Return (x, y) of the center of cell containing provided text 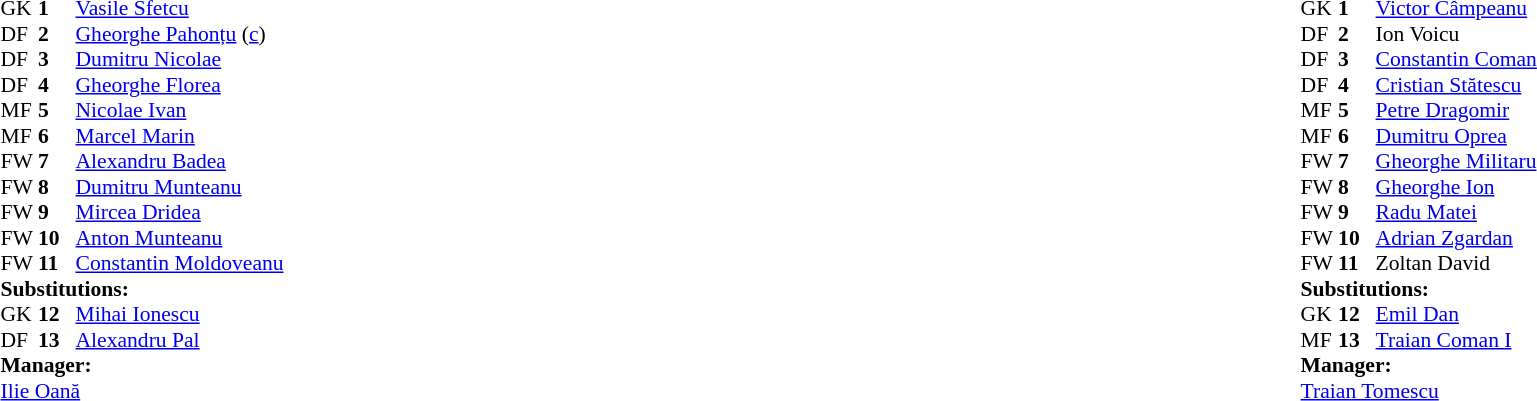
Gheorghe Pahonțu (c) (180, 34)
Dumitru Oprea (1456, 136)
Nicolae Ivan (180, 111)
Zoltan David (1456, 263)
Traian Coman I (1456, 340)
Dumitru Nicolae (180, 59)
Adrian Zgardan (1456, 238)
Alexandru Pal (180, 340)
Cristian Stătescu (1456, 85)
Constantin Moldoveanu (180, 263)
Emil Dan (1456, 315)
Dumitru Munteanu (180, 187)
Mircea Dridea (180, 213)
Radu Matei (1456, 213)
Gheorghe Ion (1456, 187)
Gheorghe Florea (180, 85)
Gheorghe Militaru (1456, 161)
Alexandru Badea (180, 161)
Mihai Ionescu (180, 315)
Marcel Marin (180, 136)
Petre Dragomir (1456, 111)
Anton Munteanu (180, 238)
Ion Voicu (1456, 34)
Constantin Coman (1456, 59)
